For the text-containing cell, return its midpoint in [x, y] coordinate format. 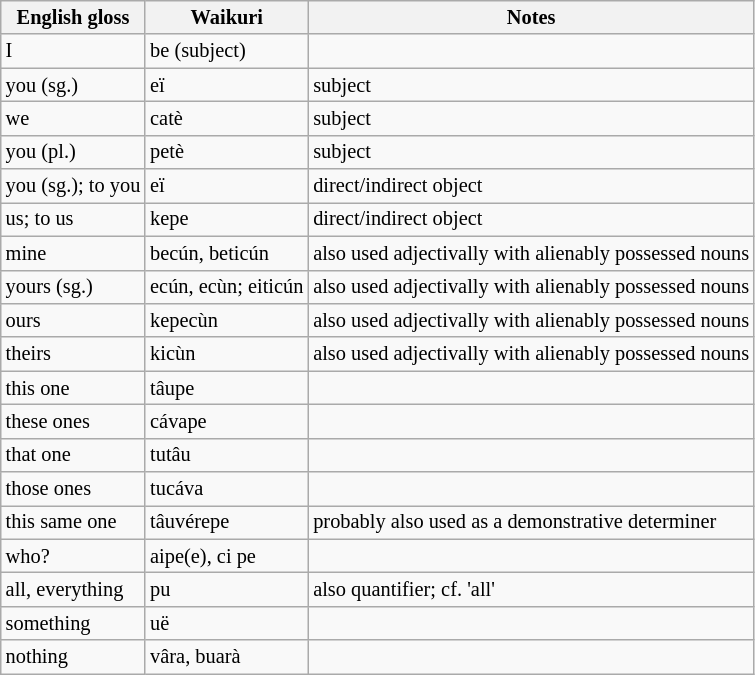
aipe(e), ci pe [226, 556]
ours [73, 320]
pu [226, 589]
petè [226, 152]
this same one [73, 522]
us; to us [73, 219]
kicùn [226, 354]
tucáva [226, 489]
you (sg.); to you [73, 186]
we [73, 118]
Waikuri [226, 17]
that one [73, 455]
catè [226, 118]
mine [73, 253]
also quantifier; cf. 'all' [531, 589]
those ones [73, 489]
kepecùn [226, 320]
all, everything [73, 589]
something [73, 623]
this one [73, 388]
ecún, ecùn; eiticún [226, 287]
tâuvérepe [226, 522]
theirs [73, 354]
tutâu [226, 455]
you (sg.) [73, 85]
these ones [73, 421]
you (pl.) [73, 152]
I [73, 51]
becún, beticún [226, 253]
vâra, buarà [226, 657]
yours (sg.) [73, 287]
nothing [73, 657]
tâupe [226, 388]
probably also used as a demonstrative determiner [531, 522]
be (subject) [226, 51]
English gloss [73, 17]
who? [73, 556]
kepe [226, 219]
Notes [531, 17]
cávape [226, 421]
uë [226, 623]
